Return [x, y] of the center of cell containing provided text 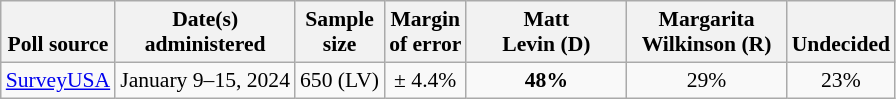
48% [546, 80]
650 (LV) [340, 80]
29% [706, 80]
Samplesize [340, 32]
23% [841, 80]
January 9–15, 2024 [205, 80]
SurveyUSA [58, 80]
± 4.4% [425, 80]
Marginof error [425, 32]
Undecided [841, 32]
Poll source [58, 32]
MargaritaWilkinson (R) [706, 32]
MattLevin (D) [546, 32]
Date(s)administered [205, 32]
